Return the [x, y] coordinate for the center point of the cell that contains the specified text.  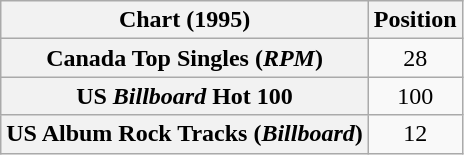
100 [415, 96]
12 [415, 134]
US Billboard Hot 100 [185, 96]
Canada Top Singles (RPM) [185, 58]
28 [415, 58]
Position [415, 20]
US Album Rock Tracks (Billboard) [185, 134]
Chart (1995) [185, 20]
